Locate the cell with the specified text and output its (x, y) center coordinate. 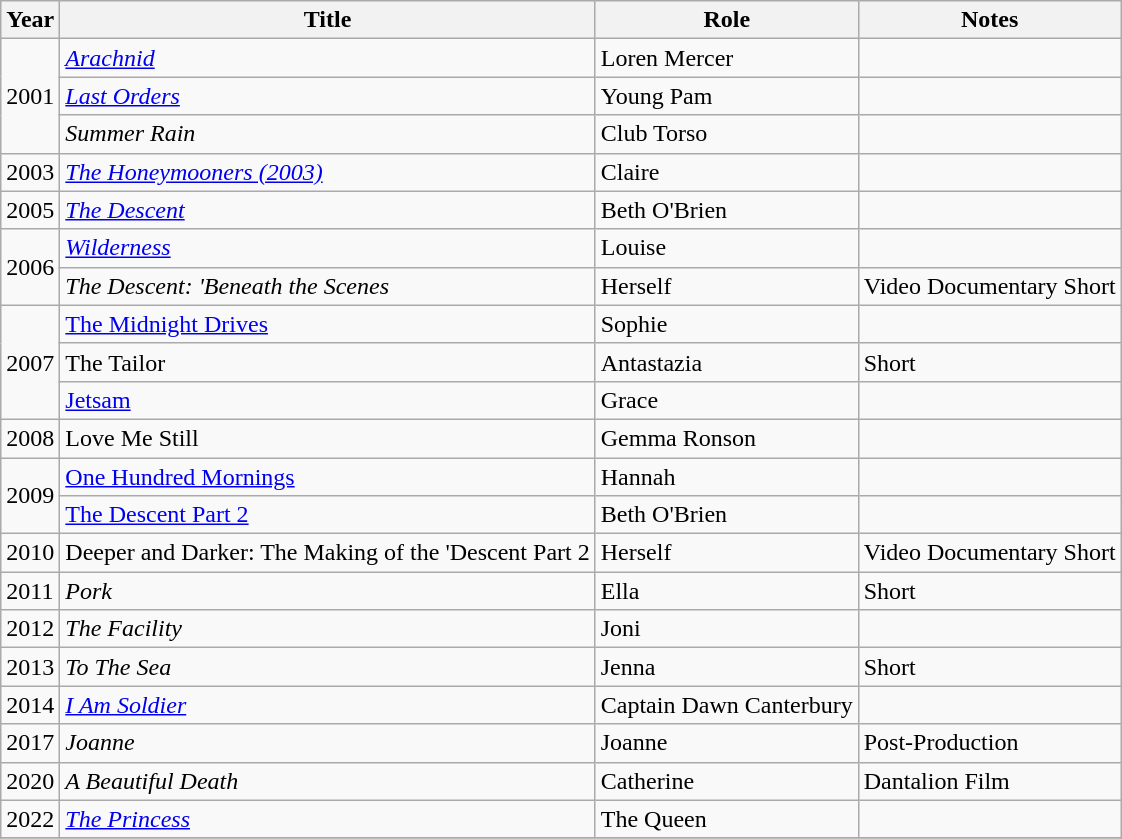
The Descent: 'Beneath the Scenes (328, 286)
Arachnid (328, 58)
The Facility (328, 629)
Love Me Still (328, 438)
Last Orders (328, 96)
2020 (30, 781)
2007 (30, 362)
The Descent (328, 210)
Jenna (726, 667)
2005 (30, 210)
2017 (30, 743)
Club Torso (726, 134)
The Queen (726, 819)
The Descent Part 2 (328, 515)
2001 (30, 96)
Louise (726, 248)
2003 (30, 172)
To The Sea (328, 667)
2022 (30, 819)
Wilderness (328, 248)
2014 (30, 705)
Dantalion Film (990, 781)
Joni (726, 629)
Sophie (726, 324)
Gemma Ronson (726, 438)
The Midnight Drives (328, 324)
2008 (30, 438)
2009 (30, 496)
2010 (30, 553)
One Hundred Mornings (328, 477)
The Tailor (328, 362)
Jetsam (328, 400)
The Honeymooners (2003) (328, 172)
Year (30, 20)
2012 (30, 629)
Notes (990, 20)
Ella (726, 591)
Young Pam (726, 96)
Pork (328, 591)
Captain Dawn Canterbury (726, 705)
Claire (726, 172)
Role (726, 20)
The Princess (328, 819)
Summer Rain (328, 134)
2011 (30, 591)
2013 (30, 667)
2006 (30, 267)
Title (328, 20)
Post-Production (990, 743)
Grace (726, 400)
Antastazia (726, 362)
I Am Soldier (328, 705)
Hannah (726, 477)
Loren Mercer (726, 58)
A Beautiful Death (328, 781)
Catherine (726, 781)
Deeper and Darker: The Making of the 'Descent Part 2 (328, 553)
